Capture the cell that displays the provided text and extract its [X, Y] central coordinate. 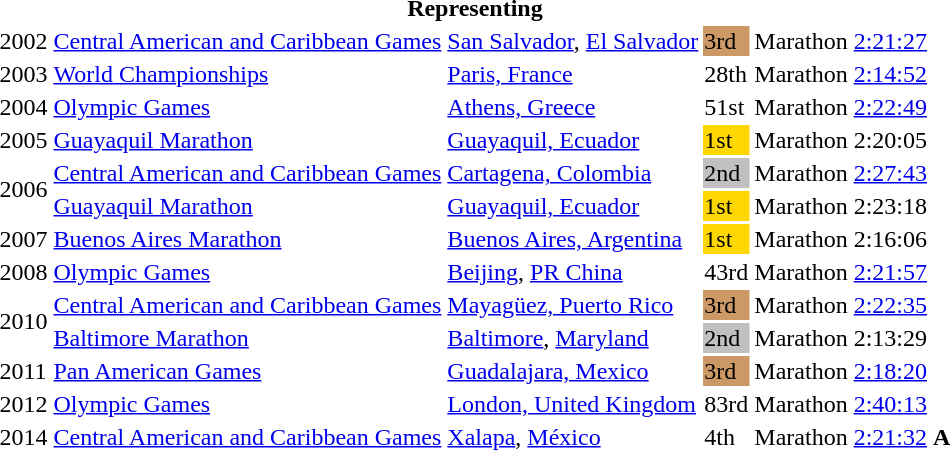
London, United Kingdom [573, 404]
Paris, France [573, 74]
Athens, Greece [573, 107]
Buenos Aires, Argentina [573, 239]
Pan American Games [248, 371]
Baltimore, Maryland [573, 338]
Guadalajara, Mexico [573, 371]
Cartagena, Colombia [573, 173]
World Championships [248, 74]
San Salvador, El Salvador [573, 41]
51st [726, 107]
28th [726, 74]
Baltimore Marathon [248, 338]
Buenos Aires Marathon [248, 239]
Mayagüez, Puerto Rico [573, 305]
83rd [726, 404]
Beijing, PR China [573, 272]
43rd [726, 272]
